Capture the cell that displays the provided text and extract its (x, y) central coordinate. 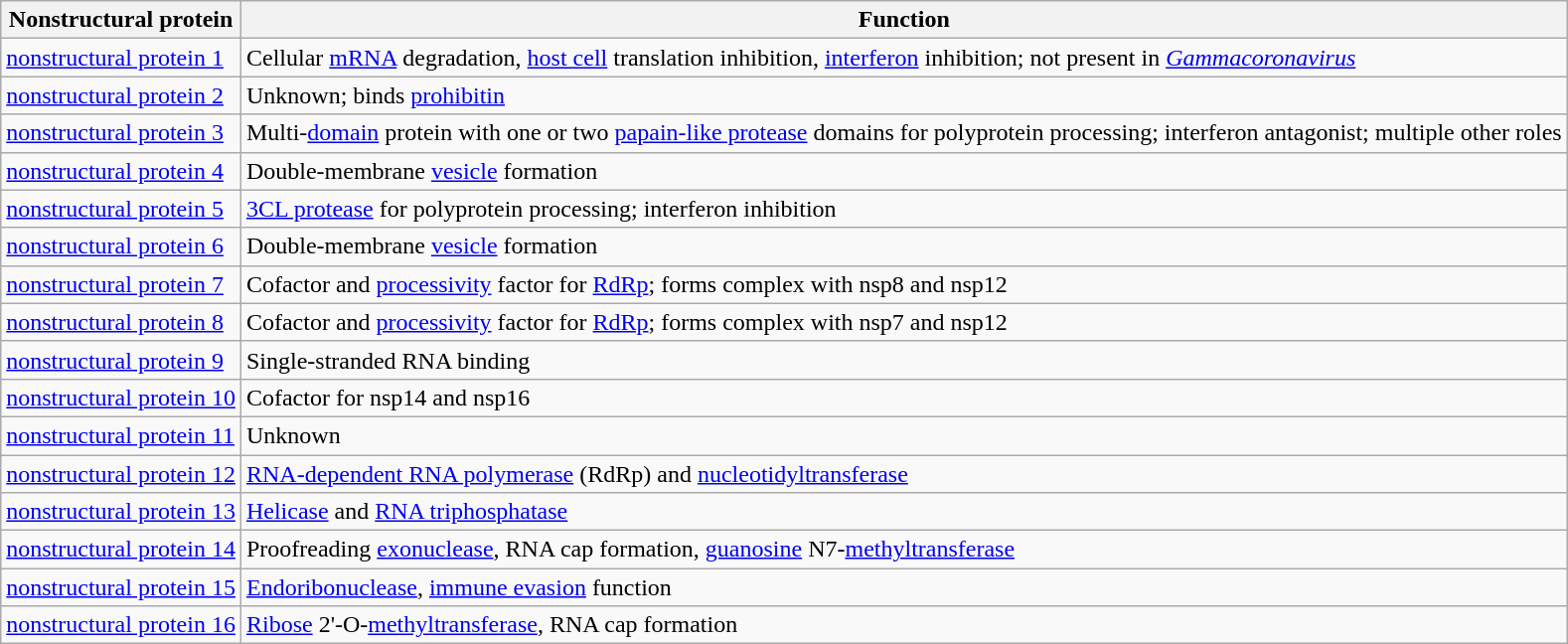
nonstructural protein 13 (121, 512)
nonstructural protein 16 (121, 625)
Helicase and RNA triphosphatase (904, 512)
nonstructural protein 11 (121, 435)
Single-stranded RNA binding (904, 360)
Cofactor for nsp14 and nsp16 (904, 398)
Cofactor and processivity factor for RdRp; forms complex with nsp8 and nsp12 (904, 284)
Function (904, 20)
Unknown (904, 435)
Multi-domain protein with one or two papain-like protease domains for polyprotein processing; interferon antagonist; multiple other roles (904, 133)
nonstructural protein 2 (121, 95)
Cofactor and processivity factor for RdRp; forms complex with nsp7 and nsp12 (904, 322)
nonstructural protein 1 (121, 58)
nonstructural protein 12 (121, 474)
3CL protease for polyprotein processing; interferon inhibition (904, 209)
Nonstructural protein (121, 20)
nonstructural protein 4 (121, 171)
nonstructural protein 8 (121, 322)
nonstructural protein 10 (121, 398)
nonstructural protein 7 (121, 284)
Ribose 2'-O-methyltransferase, RNA cap formation (904, 625)
nonstructural protein 15 (121, 587)
Unknown; binds prohibitin (904, 95)
nonstructural protein 9 (121, 360)
Cellular mRNA degradation, host cell translation inhibition, interferon inhibition; not present in Gammacoronavirus (904, 58)
nonstructural protein 6 (121, 246)
nonstructural protein 14 (121, 550)
RNA-dependent RNA polymerase (RdRp) and nucleotidyltransferase (904, 474)
Proofreading exonuclease, RNA cap formation, guanosine N7-methyltransferase (904, 550)
Endoribonuclease, immune evasion function (904, 587)
nonstructural protein 5 (121, 209)
nonstructural protein 3 (121, 133)
